Return the [x, y] coordinate for the center point of the cell that contains the specified text.  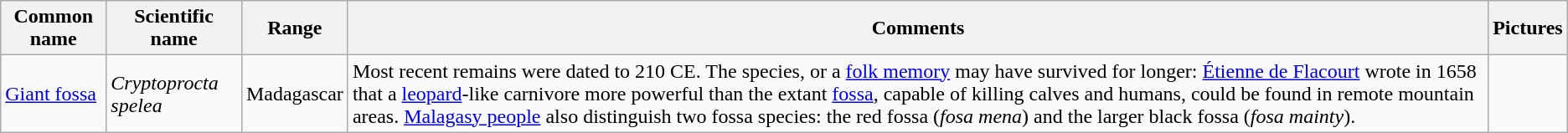
Comments [918, 28]
Common name [54, 28]
Range [295, 28]
Cryptoprocta spelea [174, 94]
Madagascar [295, 94]
Scientific name [174, 28]
Giant fossa [54, 94]
Pictures [1528, 28]
